Return the [x, y] coordinate for the center point of the cell that contains the specified text.  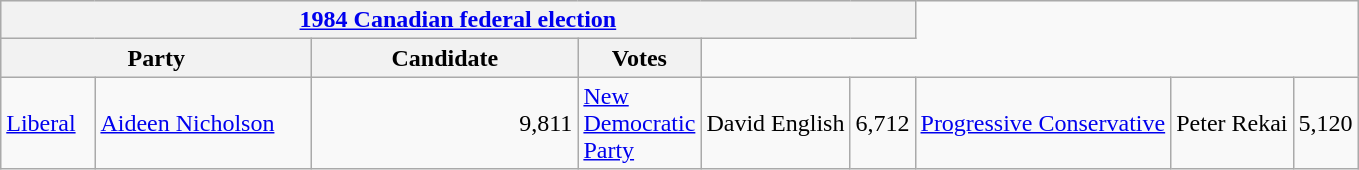
Party [156, 58]
David English [776, 123]
5,120 [1326, 123]
New Democratic Party [640, 123]
Candidate [445, 58]
6,712 [882, 123]
Aideen Nicholson [204, 123]
1984 Canadian federal election [458, 20]
Votes [640, 58]
Progressive Conservative [1043, 123]
9,811 [445, 123]
Liberal [48, 123]
Peter Rekai [1232, 123]
